Find where the given text appears and provide that cell's center as (X, Y) coordinate. 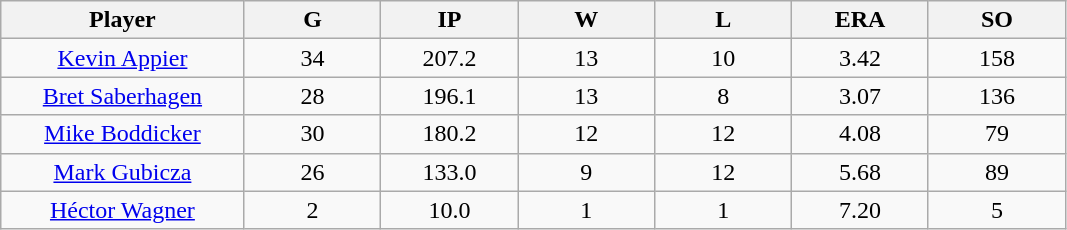
28 (312, 96)
26 (312, 172)
SO (996, 20)
W (586, 20)
ERA (860, 20)
9 (586, 172)
10 (724, 58)
3.42 (860, 58)
Mike Boddicker (122, 134)
180.2 (450, 134)
Héctor Wagner (122, 210)
Mark Gubicza (122, 172)
3.07 (860, 96)
Player (122, 20)
7.20 (860, 210)
89 (996, 172)
10.0 (450, 210)
34 (312, 58)
79 (996, 134)
IP (450, 20)
4.08 (860, 134)
G (312, 20)
196.1 (450, 96)
5 (996, 210)
5.68 (860, 172)
Bret Saberhagen (122, 96)
158 (996, 58)
207.2 (450, 58)
8 (724, 96)
133.0 (450, 172)
L (724, 20)
30 (312, 134)
2 (312, 210)
136 (996, 96)
Kevin Appier (122, 58)
